Locate the cell with the specified text and output its (x, y) center coordinate. 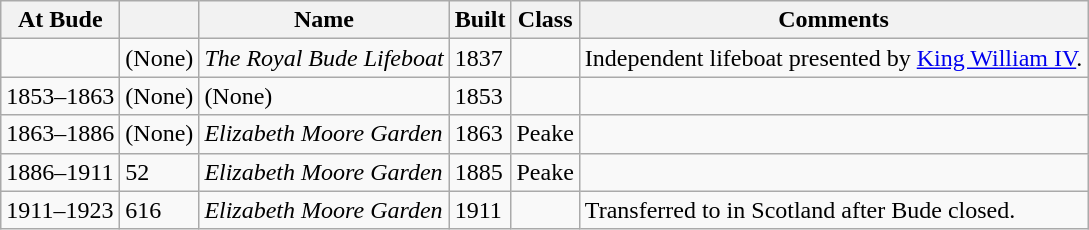
1853–1863 (60, 96)
Built (480, 20)
1837 (480, 58)
616 (160, 210)
Independent lifeboat presented by King William IV. (833, 58)
At Bude (60, 20)
Comments (833, 20)
Transferred to in Scotland after Bude closed. (833, 210)
The Royal Bude Lifeboat (324, 58)
1911–1923 (60, 210)
1863–1886 (60, 134)
1911 (480, 210)
Name (324, 20)
Class (545, 20)
52 (160, 172)
1885 (480, 172)
1853 (480, 96)
1863 (480, 134)
1886–1911 (60, 172)
